Provide the [X, Y] coordinate of the cell's center where the given text is located.  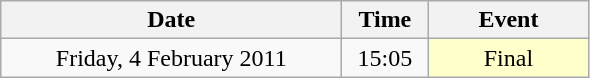
15:05 [385, 58]
Friday, 4 February 2011 [172, 58]
Time [385, 20]
Date [172, 20]
Event [508, 20]
Final [508, 58]
